Identify which cell holds the provided text, then report its (x, y) central coordinate. 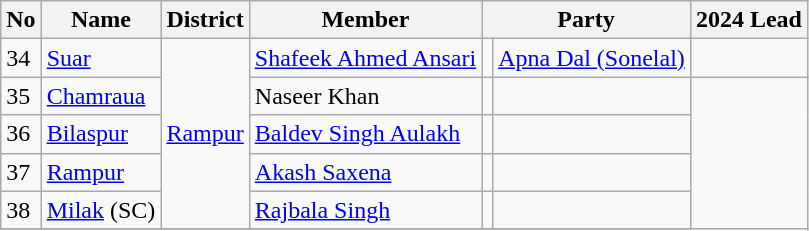
No (21, 20)
2024 Lead (748, 20)
Baldev Singh Aulakh (365, 134)
35 (21, 96)
Naseer Khan (365, 96)
36 (21, 134)
Shafeek Ahmed Ansari (365, 58)
Chamraua (101, 96)
Party (586, 20)
Akash Saxena (365, 172)
38 (21, 210)
Rajbala Singh (365, 210)
Member (365, 20)
37 (21, 172)
Bilaspur (101, 134)
Milak (SC) (101, 210)
Name (101, 20)
District (205, 20)
34 (21, 58)
Suar (101, 58)
Apna Dal (Sonelal) (592, 58)
